Locate the cell with the specified text and output its [x, y] center coordinate. 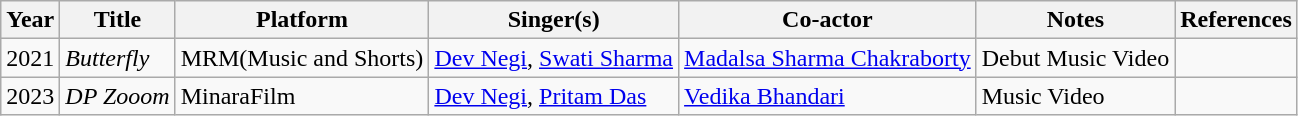
References [1236, 20]
Singer(s) [554, 20]
Butterfly [118, 58]
Madalsa Sharma Chakraborty [828, 58]
Year [30, 20]
Platform [302, 20]
Music Video [1075, 96]
Title [118, 20]
2021 [30, 58]
Vedika Bhandari [828, 96]
Dev Negi, Pritam Das [554, 96]
Notes [1075, 20]
Debut Music Video [1075, 58]
MinaraFilm [302, 96]
2023 [30, 96]
Co-actor [828, 20]
MRM(Music and Shorts) [302, 58]
Dev Negi, Swati Sharma [554, 58]
DP Zooom [118, 96]
